Capture the cell that displays the provided text and extract its [x, y] central coordinate. 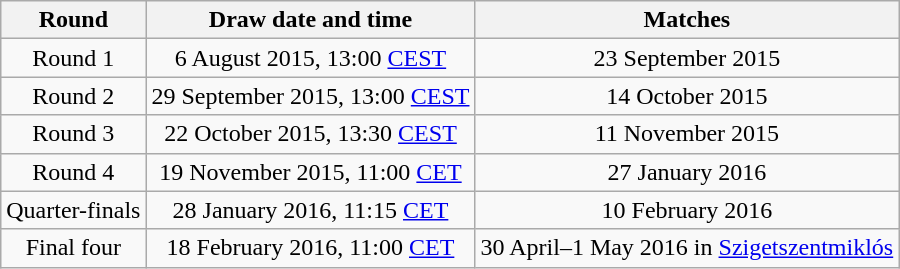
29 September 2015, 13:00 CEST [310, 96]
Round 2 [74, 96]
10 February 2016 [687, 210]
Matches [687, 20]
14 October 2015 [687, 96]
30 April–1 May 2016 in Szigetszentmiklós [687, 248]
19 November 2015, 11:00 CET [310, 172]
Round 1 [74, 58]
Round [74, 20]
22 October 2015, 13:30 CEST [310, 134]
11 November 2015 [687, 134]
23 September 2015 [687, 58]
18 February 2016, 11:00 CET [310, 248]
28 January 2016, 11:15 CET [310, 210]
27 January 2016 [687, 172]
Final four [74, 248]
Draw date and time [310, 20]
Round 3 [74, 134]
6 August 2015, 13:00 CEST [310, 58]
Round 4 [74, 172]
Quarter-finals [74, 210]
